For the text-containing cell, return its midpoint in (X, Y) coordinate format. 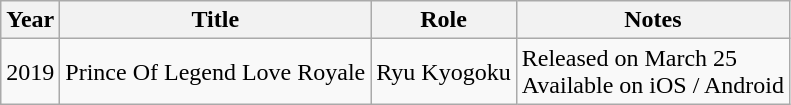
2019 (30, 72)
Role (444, 20)
Prince Of Legend Love Royale (216, 72)
Year (30, 20)
Notes (652, 20)
Title (216, 20)
Ryu Kyogoku (444, 72)
Released on March 25Available on iOS / Android (652, 72)
